Pinpoint the cell where the given text exists, returning its (X, Y) midpoint coordinate. 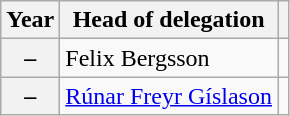
Head of delegation (169, 20)
Felix Bergsson (169, 58)
Rúnar Freyr Gíslason (169, 96)
Year (30, 20)
